Return the [X, Y] coordinate for the center point of the cell that contains the specified text.  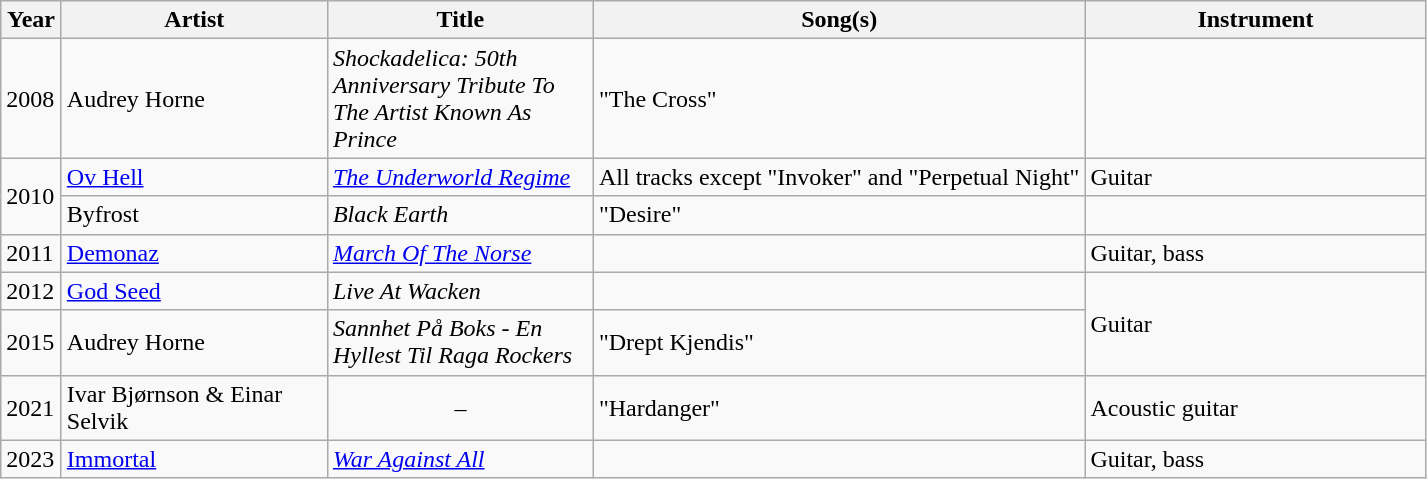
Byfrost [194, 215]
War Against All [460, 459]
Immortal [194, 459]
The Underworld Regime [460, 177]
Sannhet På Boks - En Hyllest Til Raga Rockers [460, 342]
"Drept Kjendis" [838, 342]
God Seed [194, 291]
"The Cross" [838, 98]
Title [460, 20]
Shockadelica: 50th Anniversary Tribute To The Artist Known As Prince [460, 98]
Song(s) [838, 20]
2008 [32, 98]
Artist [194, 20]
2011 [32, 253]
Instrument [1256, 20]
2023 [32, 459]
– [460, 408]
"Hardanger" [838, 408]
2010 [32, 196]
March Of The Norse [460, 253]
Ov Hell [194, 177]
Year [32, 20]
2021 [32, 408]
2015 [32, 342]
Live At Wacken [460, 291]
"Desire" [838, 215]
Ivar Bjørnson & Einar Selvik [194, 408]
Acoustic guitar [1256, 408]
Black Earth [460, 215]
Demonaz [194, 253]
All tracks except "Invoker" and "Perpetual Night" [838, 177]
2012 [32, 291]
